From the cell containing the given text, extract its center point as [X, Y] coordinate. 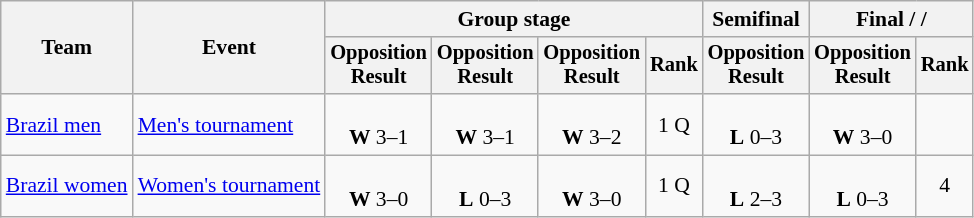
W 3–2 [592, 124]
Brazil men [67, 124]
Brazil women [67, 186]
Group stage [514, 19]
Final / / [891, 19]
L 2–3 [756, 186]
Semifinal [756, 19]
Team [67, 48]
Event [230, 48]
4 [945, 186]
Men's tournament [230, 124]
Women's tournament [230, 186]
